Pinpoint the cell where the given text exists, returning its [X, Y] midpoint coordinate. 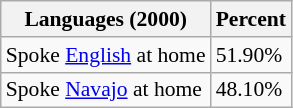
51.90% [251, 55]
48.10% [251, 90]
Spoke English at home [106, 55]
Spoke Navajo at home [106, 90]
Percent [251, 19]
Languages (2000) [106, 19]
